Find where the given text appears and provide that cell's center as [X, Y] coordinate. 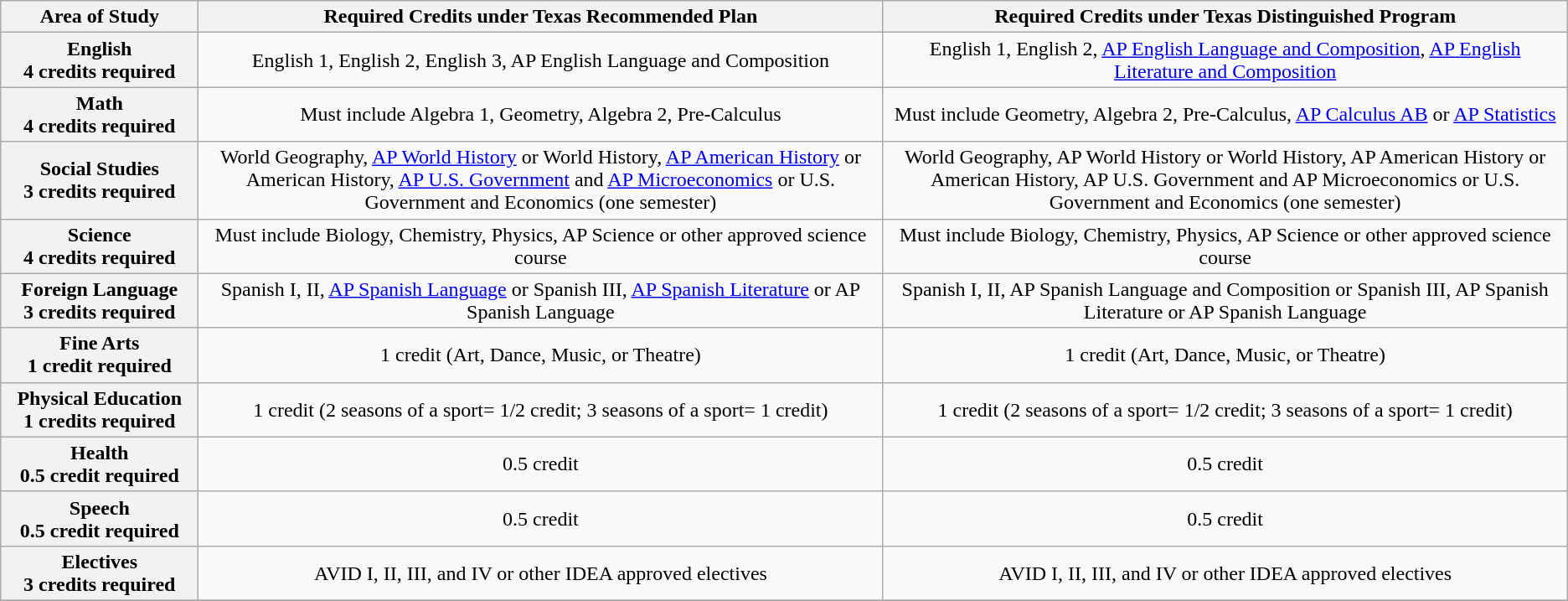
Science4 credits required [100, 246]
English 1, English 2, English 3, AP English Language and Composition [541, 60]
Fine Arts1 credit required [100, 355]
Physical Education1 credits required [100, 409]
English4 credits required [100, 60]
Spanish I, II, AP Spanish Language or Spanish III, AP Spanish Literature or AP Spanish Language [541, 300]
Spanish I, II, AP Spanish Language and Composition or Spanish III, AP Spanish Literature or AP Spanish Language [1225, 300]
Must include Algebra 1, Geometry, Algebra 2, Pre-Calculus [541, 114]
English 1, English 2, AP English Language and Composition, AP English Literature and Composition [1225, 60]
Electives3 credits required [100, 573]
Speech0.5 credit required [100, 518]
Area of Study [100, 17]
Must include Geometry, Algebra 2, Pre-Calculus, AP Calculus AB or AP Statistics [1225, 114]
Social Studies3 credits required [100, 180]
Health0.5 credit required [100, 464]
Required Credits under Texas Recommended Plan [541, 17]
Required Credits under Texas Distinguished Program [1225, 17]
Foreign Language3 credits required [100, 300]
Math4 credits required [100, 114]
